From the cell containing the given text, extract its center point as (x, y) coordinate. 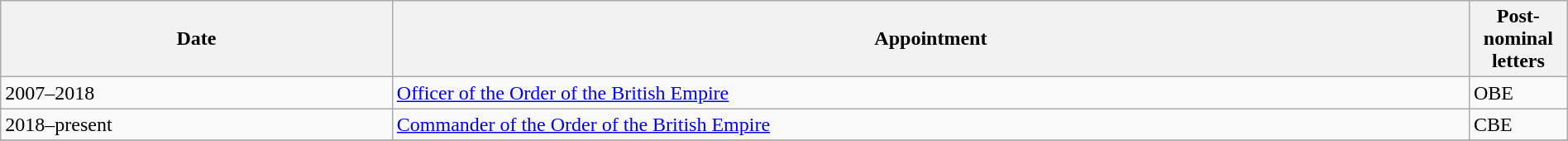
Date (197, 39)
Officer of the Order of the British Empire (930, 93)
Commander of the Order of the British Empire (930, 124)
OBE (1518, 93)
CBE (1518, 124)
2018–present (197, 124)
2007–2018 (197, 93)
Appointment (930, 39)
Post-nominal letters (1518, 39)
